For the text-containing cell, return its midpoint in [X, Y] coordinate format. 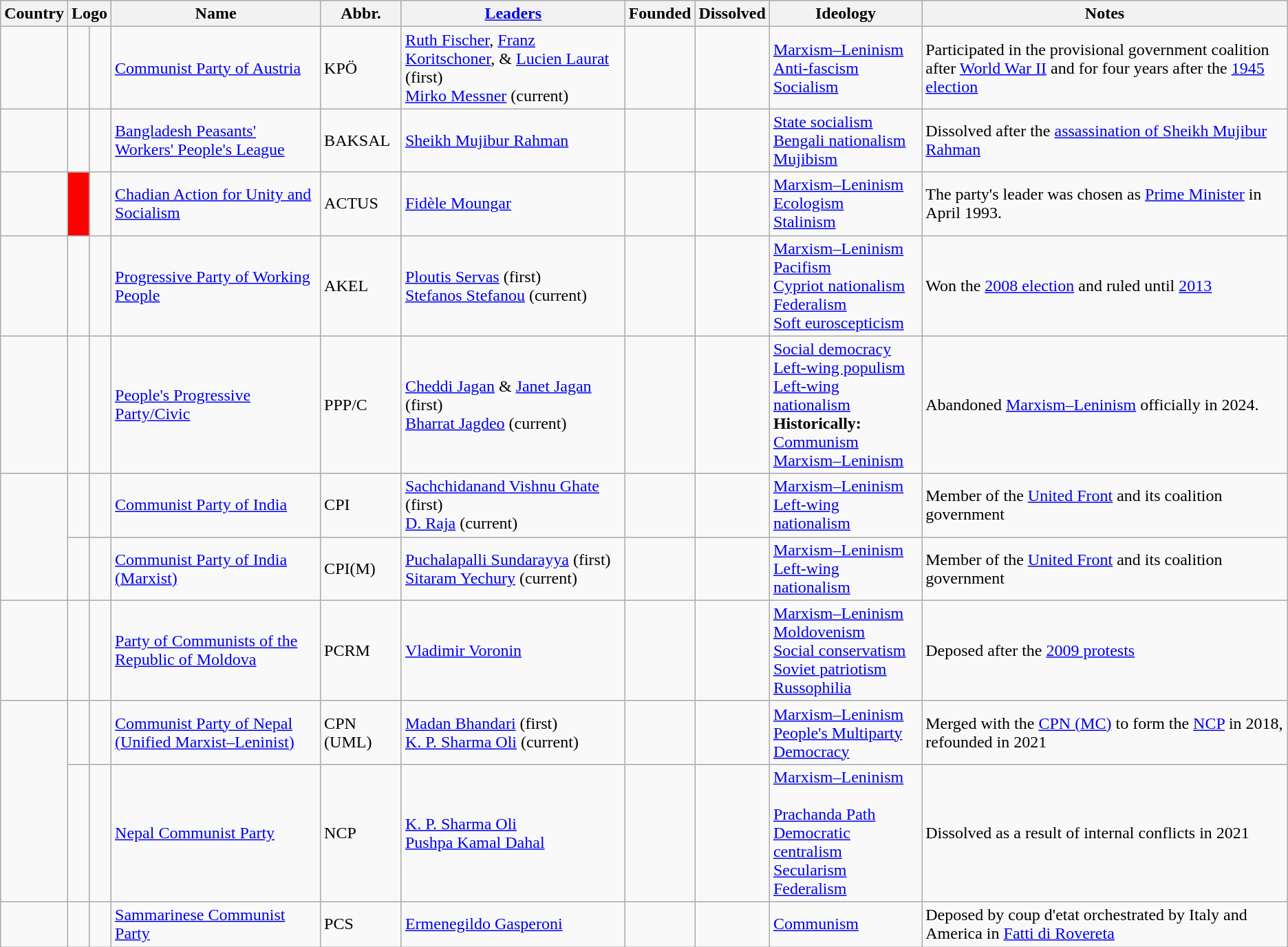
Marxism–LeninismEcologismStalinism [845, 204]
Party of Communists of the Republic of Moldova [216, 650]
Madan Bhandari (first)K. P. Sharma Oli (current) [513, 732]
Marxism–LeninismPeople's Multiparty Democracy [845, 732]
Cheddi Jagan & Janet Jagan (first)Bharrat Jagdeo (current) [513, 405]
Nepal Communist Party [216, 833]
Chadian Action for Unity and Socialism [216, 204]
Logo [89, 14]
Communist Party of Austria [216, 67]
Communist Party of India [216, 505]
CPN (UML) [361, 732]
Sheikh Mujibur Rahman [513, 140]
Marxism–LeninismMoldovenismSocial conservatismSoviet patriotismRussophilia [845, 650]
CPI(M) [361, 568]
Sachchidanand Vishnu Ghate (first)D. Raja (current) [513, 505]
Ruth Fischer, Franz Koritschoner, & Lucien Laurat (first)Mirko Messner (current) [513, 67]
Participated in the provisional government coalition after World War II and for four years after the 1945 election [1105, 67]
Dissolved [732, 14]
Deposed after the 2009 protests [1105, 650]
Marxism–LeninismPacifismCypriot nationalismFederalismSoft euroscepticism [845, 286]
Bangladesh Peasants' Workers' People's League [216, 140]
Vladimir Voronin [513, 650]
Fidèle Moungar [513, 204]
CPI [361, 505]
Progressive Party of Working People [216, 286]
Abandoned Marxism–Leninism officially in 2024. [1105, 405]
Merged with the CPN (MC) to form the NCP in 2018, refounded in 2021 [1105, 732]
NCP [361, 833]
People's Progressive Party/Civic [216, 405]
Country [34, 14]
Name [216, 14]
Ideology [845, 14]
Founded [660, 14]
Leaders [513, 14]
Ploutis Servas (first)Stefanos Stefanou (current) [513, 286]
Deposed by coup d'etat orchestrated by Italy and America in Fatti di Rovereta [1105, 924]
PCRM [361, 650]
Marxism–LeninismAnti-fascismSocialism [845, 67]
Puchalapalli Sundarayya (first)Sitaram Yechury (current) [513, 568]
AKEL [361, 286]
Marxism–LeninismPrachanda PathDemocratic centralismSecularismFederalism [845, 833]
Communism [845, 924]
Sammarinese Communist Party [216, 924]
K. P. Sharma OliPushpa Kamal Dahal [513, 833]
Dissolved as a result of internal conflicts in 2021 [1105, 833]
Won the 2008 election and ruled until 2013 [1105, 286]
Notes [1105, 14]
PCS [361, 924]
Abbr. [361, 14]
Social democracyLeft-wing populismLeft-wing nationalismHistorically:CommunismMarxism–Leninism [845, 405]
KPÖ [361, 67]
Ermenegildo Gasperoni [513, 924]
Dissolved after the assassination of Sheikh Mujibur Rahman [1105, 140]
Communist Party of Nepal (Unified Marxist–Leninist) [216, 732]
ACTUS [361, 204]
PPP/С [361, 405]
State socialismBengali nationalismMujibism [845, 140]
The party's leader was chosen as Prime Minister in April 1993. [1105, 204]
BAKSAL [361, 140]
Communist Party of India (Marxist) [216, 568]
